Scan for the cell matching the given text and deliver its (x, y) coordinate at center. 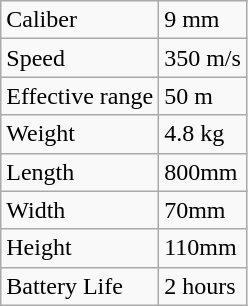
Battery Life (80, 286)
Caliber (80, 20)
4.8 kg (203, 134)
Length (80, 172)
50 m (203, 96)
9 mm (203, 20)
Weight (80, 134)
Effective range (80, 96)
Width (80, 210)
Speed (80, 58)
2 hours (203, 286)
800mm (203, 172)
350 m/s (203, 58)
Height (80, 248)
70mm (203, 210)
110mm (203, 248)
